Pinpoint the cell where the given text exists, returning its (X, Y) midpoint coordinate. 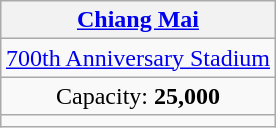
Chiang Mai (138, 20)
700th Anniversary Stadium (138, 58)
Capacity: 25,000 (138, 96)
